Capture the cell that displays the provided text and extract its (x, y) central coordinate. 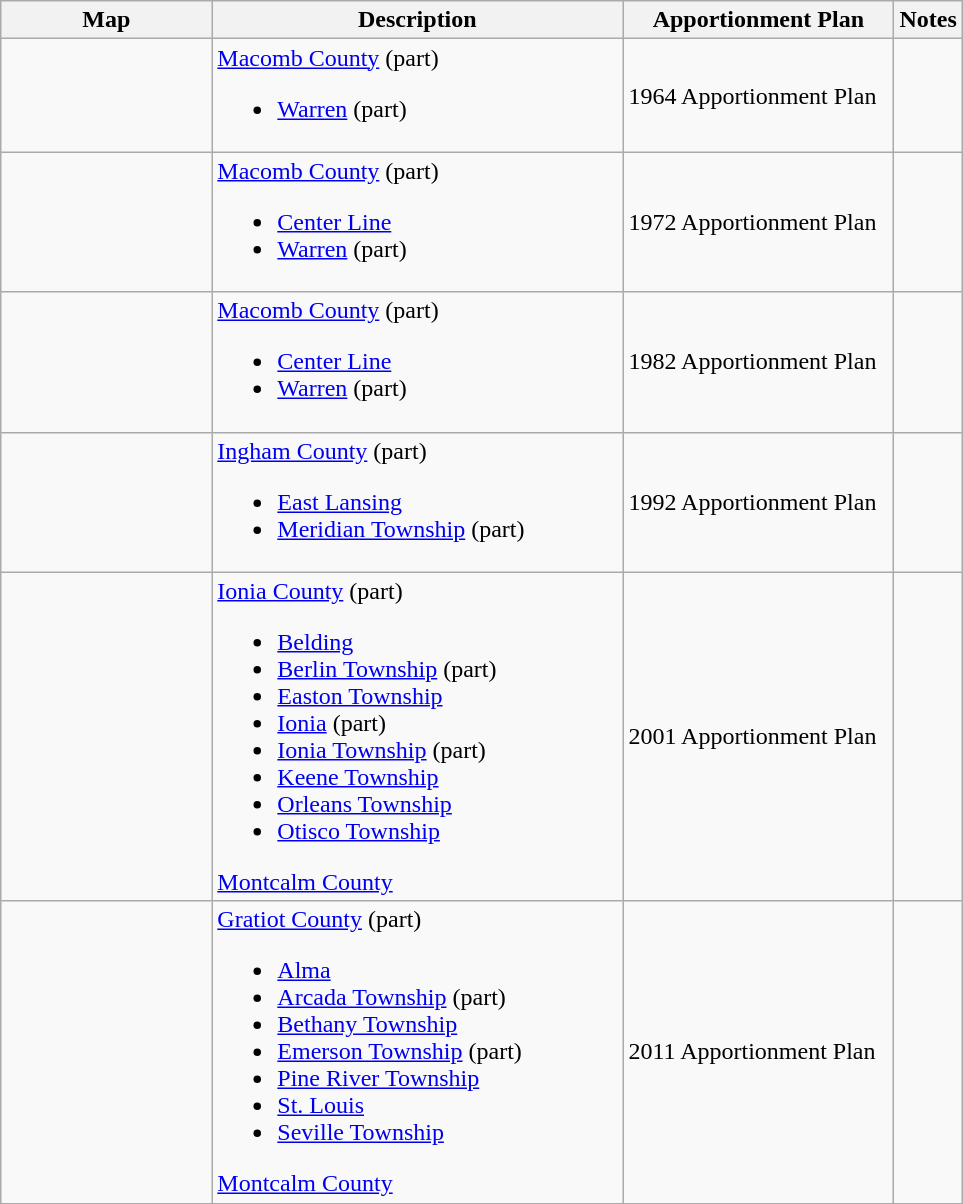
2011 Apportionment Plan (758, 1052)
Notes (928, 20)
1982 Apportionment Plan (758, 362)
1972 Apportionment Plan (758, 222)
Apportionment Plan (758, 20)
Ingham County (part)East LansingMeridian Township (part) (418, 502)
Gratiot County (part)AlmaArcada Township (part)Bethany TownshipEmerson Township (part)Pine River TownshipSt. LouisSeville TownshipMontcalm County (418, 1052)
1992 Apportionment Plan (758, 502)
Description (418, 20)
Map (106, 20)
Macomb County (part)Warren (part) (418, 96)
1964 Apportionment Plan (758, 96)
2001 Apportionment Plan (758, 736)
